Locate the cell with the specified text and output its (X, Y) center coordinate. 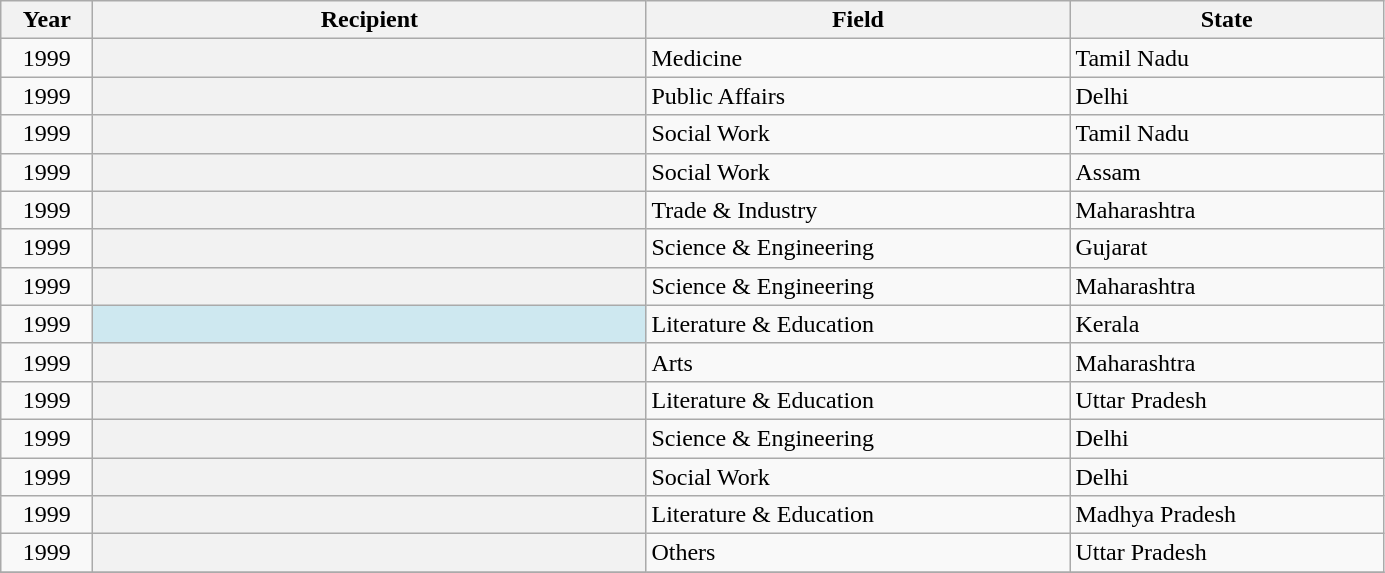
Gujarat (1226, 248)
Field (858, 20)
Medicine (858, 58)
Arts (858, 362)
Year (47, 20)
State (1226, 20)
Madhya Pradesh (1226, 515)
Recipient (370, 20)
Assam (1226, 172)
Kerala (1226, 324)
Trade & Industry (858, 210)
Others (858, 553)
Public Affairs (858, 96)
